Return the [X, Y] coordinate for the center point of the cell that contains the specified text.  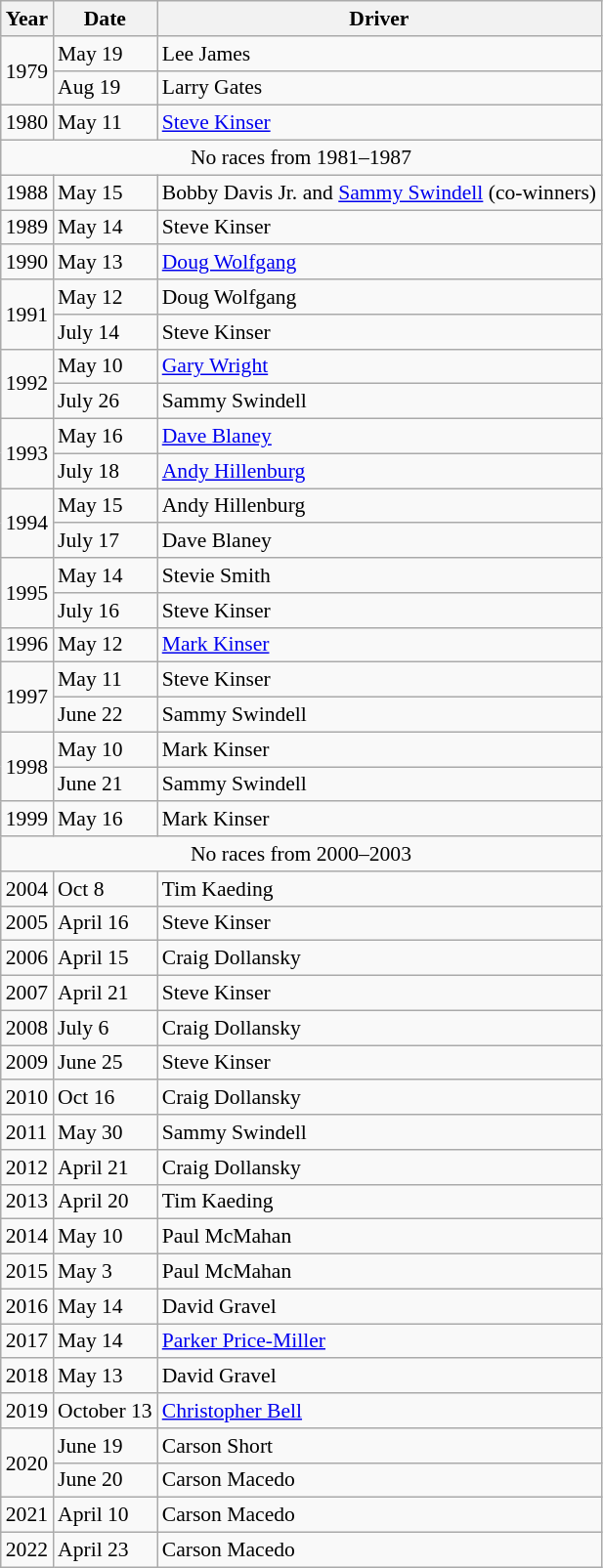
April 16 [106, 923]
1998 [27, 766]
Parker Price-Miller [379, 1341]
April 23 [106, 1550]
2009 [27, 1063]
1997 [27, 698]
Larry Gates [379, 88]
No races from 2000–2003 [301, 854]
Christopher Bell [379, 1411]
May 30 [106, 1132]
July 16 [106, 611]
2017 [27, 1341]
July 26 [106, 402]
No races from 1981–1987 [301, 158]
July 18 [106, 471]
May 3 [106, 1272]
2007 [27, 994]
1992 [27, 383]
1994 [27, 524]
June 25 [106, 1063]
Carson Short [379, 1446]
2018 [27, 1377]
June 22 [106, 715]
July 14 [106, 332]
Driver [379, 19]
2019 [27, 1411]
June 19 [106, 1446]
2006 [27, 958]
1991 [27, 315]
October 13 [106, 1411]
1996 [27, 645]
July 6 [106, 1028]
2010 [27, 1098]
2020 [27, 1463]
Oct 8 [106, 889]
Aug 19 [106, 88]
Lee James [379, 54]
2014 [27, 1237]
1989 [27, 228]
2011 [27, 1132]
Oct 16 [106, 1098]
2005 [27, 923]
2004 [27, 889]
1995 [27, 592]
2015 [27, 1272]
1979 [27, 70]
1999 [27, 820]
Date [106, 19]
Bobby Davis Jr. and Sammy Swindell (co-winners) [379, 192]
April 15 [106, 958]
2013 [27, 1202]
2016 [27, 1306]
May 19 [106, 54]
1993 [27, 453]
2021 [27, 1515]
Year [27, 19]
2022 [27, 1550]
July 17 [106, 541]
June 20 [106, 1480]
Stevie Smith [379, 575]
June 21 [106, 784]
1988 [27, 192]
1990 [27, 263]
April 10 [106, 1515]
Gary Wright [379, 366]
2012 [27, 1167]
2008 [27, 1028]
1980 [27, 123]
April 20 [106, 1202]
